Scan for the cell matching the given text and deliver its [X, Y] coordinate at center. 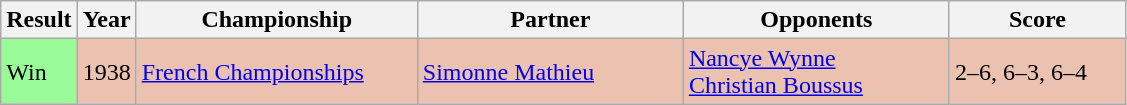
Simonne Mathieu [550, 72]
1938 [106, 72]
Score [1037, 20]
Championship [276, 20]
Result [39, 20]
Partner [550, 20]
Opponents [816, 20]
2–6, 6–3, 6–4 [1037, 72]
French Championships [276, 72]
Year [106, 20]
Nancye Wynne Christian Boussus [816, 72]
Win [39, 72]
